Return the (X, Y) coordinate for the center point of the cell that contains the specified text.  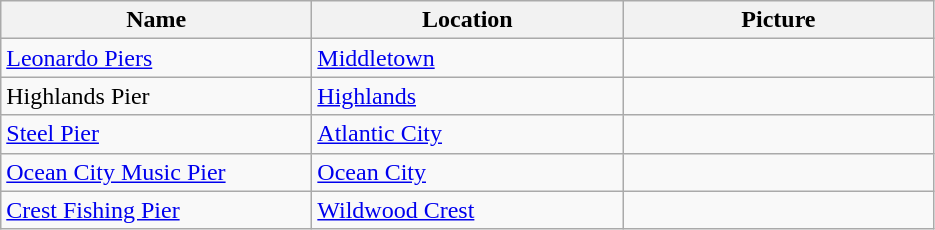
Leonardo Piers (156, 58)
Highlands (468, 96)
Ocean City (468, 172)
Crest Fishing Pier (156, 210)
Name (156, 20)
Wildwood Crest (468, 210)
Middletown (468, 58)
Ocean City Music Pier (156, 172)
Steel Pier (156, 134)
Picture (778, 20)
Atlantic City (468, 134)
Location (468, 20)
Highlands Pier (156, 96)
